Return the [x, y] coordinate for the center point of the cell that contains the specified text.  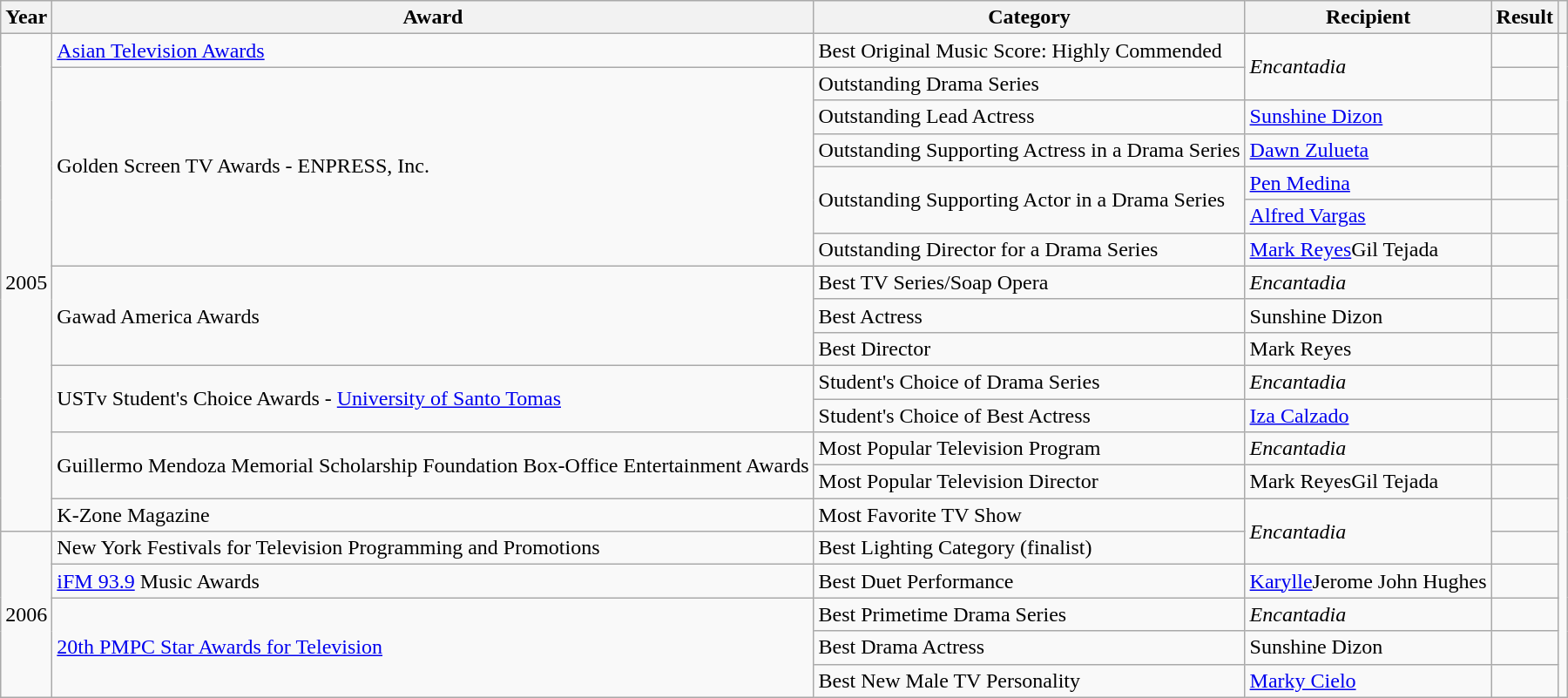
Golden Screen TV Awards - ENPRESS, Inc. [433, 166]
Outstanding Director for a Drama Series [1030, 249]
Pen Medina [1368, 183]
Best Actress [1030, 315]
Guillermo Mendoza Memorial Scholarship Foundation Box-Office Entertainment Awards [433, 465]
Asian Television Awards [433, 51]
Category [1030, 17]
2005 [26, 282]
Best Duet Performance [1030, 581]
Best TV Series/Soap Opera [1030, 282]
KarylleJerome John Hughes [1368, 581]
Best Drama Actress [1030, 647]
Most Favorite TV Show [1030, 515]
Marky Cielo [1368, 681]
2006 [26, 614]
K-Zone Magazine [433, 515]
Alfred Vargas [1368, 216]
Outstanding Lead Actress [1030, 117]
Result [1524, 17]
Most Popular Television Program [1030, 449]
Best Original Music Score: Highly Commended [1030, 51]
Best New Male TV Personality [1030, 681]
Best Director [1030, 349]
Best Primetime Drama Series [1030, 614]
iFM 93.9 Music Awards [433, 581]
Mark Reyes [1368, 349]
Outstanding Supporting Actor in a Drama Series [1030, 200]
Student's Choice of Best Actress [1030, 416]
20th PMPC Star Awards for Television [433, 647]
New York Festivals for Television Programming and Promotions [433, 548]
Best Lighting Category (finalist) [1030, 548]
Award [433, 17]
Gawad America Awards [433, 315]
Outstanding Supporting Actress in a Drama Series [1030, 150]
Dawn Zulueta [1368, 150]
Recipient [1368, 17]
Year [26, 17]
Iza Calzado [1368, 416]
Most Popular Television Director [1030, 482]
USTv Student's Choice Awards - University of Santo Tomas [433, 398]
Student's Choice of Drama Series [1030, 382]
Outstanding Drama Series [1030, 84]
